Return [x, y] of the center of cell containing provided text 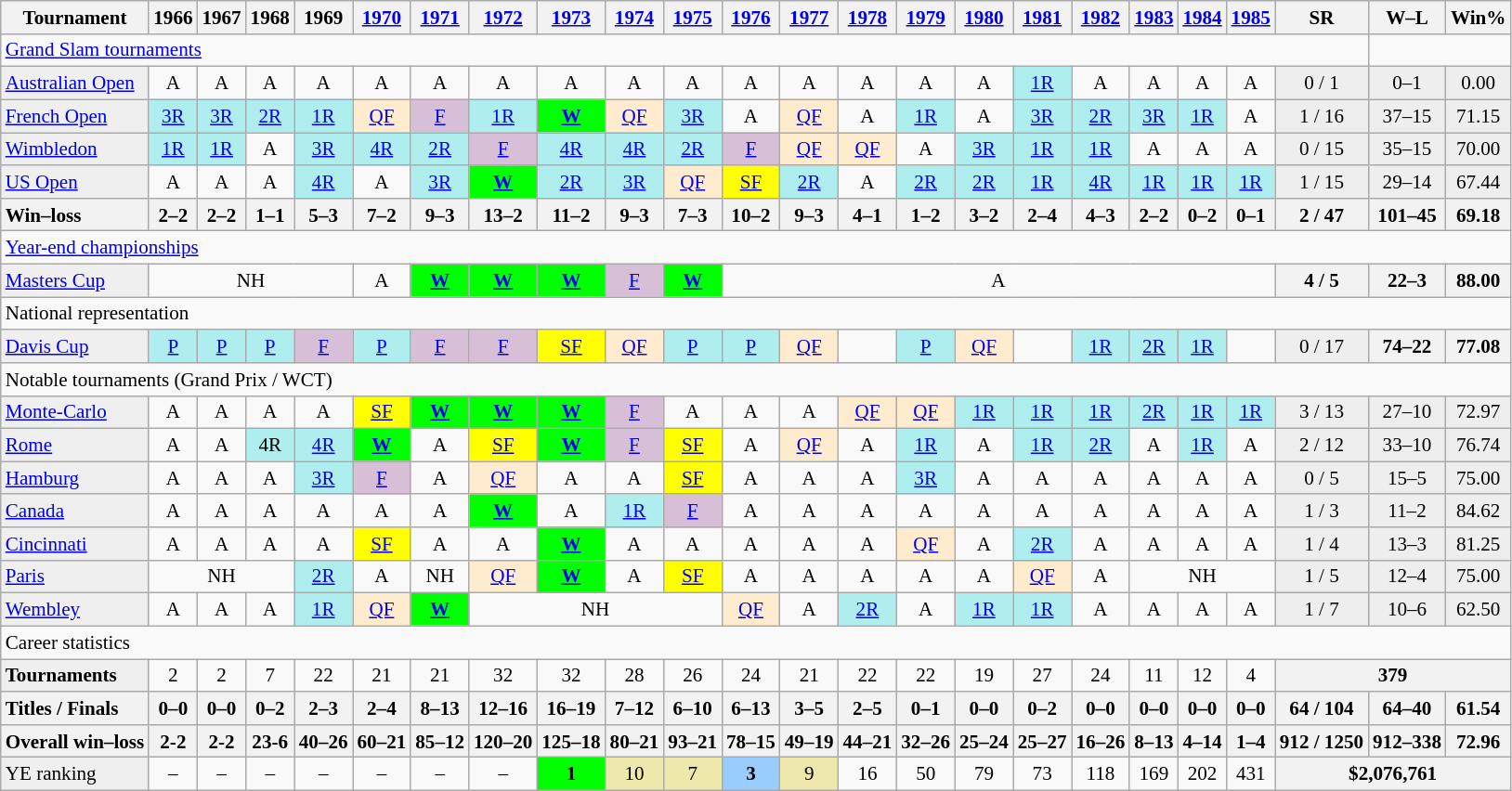
1 / 5 [1322, 576]
35–15 [1407, 149]
1–4 [1251, 741]
1 / 3 [1322, 511]
US Open [75, 182]
Year-end championships [756, 247]
27 [1042, 676]
Rome [75, 446]
1972 [503, 17]
1984 [1202, 17]
27–10 [1407, 412]
125–18 [570, 741]
69.18 [1479, 214]
1977 [810, 17]
3–2 [984, 214]
7–2 [383, 214]
72.96 [1479, 741]
1974 [635, 17]
70.00 [1479, 149]
64–40 [1407, 707]
72.97 [1479, 412]
SR [1322, 17]
73 [1042, 774]
4 / 5 [1322, 280]
67.44 [1479, 182]
64 / 104 [1322, 707]
4–14 [1202, 741]
1–2 [925, 214]
1–1 [270, 214]
1979 [925, 17]
11 [1154, 676]
Overall win–loss [75, 741]
Win% [1479, 17]
0.00 [1479, 84]
0 / 5 [1322, 477]
12 [1202, 676]
32–26 [925, 741]
1983 [1154, 17]
2 / 47 [1322, 214]
912 / 1250 [1322, 741]
Wimbledon [75, 149]
1978 [867, 17]
88.00 [1479, 280]
1975 [693, 17]
1 / 16 [1322, 115]
Hamburg [75, 477]
50 [925, 774]
6–10 [693, 707]
85–12 [440, 741]
0 / 15 [1322, 149]
3–5 [810, 707]
16 [867, 774]
13–3 [1407, 544]
40–26 [323, 741]
Tournaments [75, 676]
28 [635, 676]
7–12 [635, 707]
1981 [1042, 17]
49–19 [810, 741]
1 / 15 [1322, 182]
33–10 [1407, 446]
62.50 [1479, 609]
Grand Slam tournaments [684, 50]
79 [984, 774]
10 [635, 774]
2–3 [323, 707]
10–6 [1407, 609]
1985 [1251, 17]
912–338 [1407, 741]
Masters Cup [75, 280]
Davis Cup [75, 345]
1 / 7 [1322, 609]
431 [1251, 774]
12–4 [1407, 576]
37–15 [1407, 115]
1 / 4 [1322, 544]
25–27 [1042, 741]
379 [1393, 676]
Career statistics [756, 642]
Wembley [75, 609]
9 [810, 774]
29–14 [1407, 182]
0 / 17 [1322, 345]
$2,076,761 [1393, 774]
169 [1154, 774]
22–3 [1407, 280]
1969 [323, 17]
1982 [1101, 17]
Win–loss [75, 214]
1967 [221, 17]
1973 [570, 17]
1980 [984, 17]
101–45 [1407, 214]
Monte-Carlo [75, 412]
19 [984, 676]
French Open [75, 115]
26 [693, 676]
Cincinnati [75, 544]
6–13 [750, 707]
Notable tournaments (Grand Prix / WCT) [756, 379]
2–5 [867, 707]
Titles / Finals [75, 707]
78–15 [750, 741]
YE ranking [75, 774]
1971 [440, 17]
4–1 [867, 214]
60–21 [383, 741]
61.54 [1479, 707]
84.62 [1479, 511]
Paris [75, 576]
3 / 13 [1322, 412]
25–24 [984, 741]
7–3 [693, 214]
3 [750, 774]
13–2 [503, 214]
118 [1101, 774]
44–21 [867, 741]
1966 [173, 17]
National representation [756, 314]
77.08 [1479, 345]
2 / 12 [1322, 446]
81.25 [1479, 544]
1 [570, 774]
W–L [1407, 17]
Australian Open [75, 84]
1968 [270, 17]
120–20 [503, 741]
16–26 [1101, 741]
80–21 [635, 741]
16–19 [570, 707]
74–22 [1407, 345]
4–3 [1101, 214]
10–2 [750, 214]
5–3 [323, 214]
12–16 [503, 707]
202 [1202, 774]
15–5 [1407, 477]
1976 [750, 17]
0 / 1 [1322, 84]
4 [1251, 676]
1970 [383, 17]
76.74 [1479, 446]
Tournament [75, 17]
Canada [75, 511]
23-6 [270, 741]
93–21 [693, 741]
71.15 [1479, 115]
